Return the (x, y) coordinate for the center point of the cell that contains the specified text.  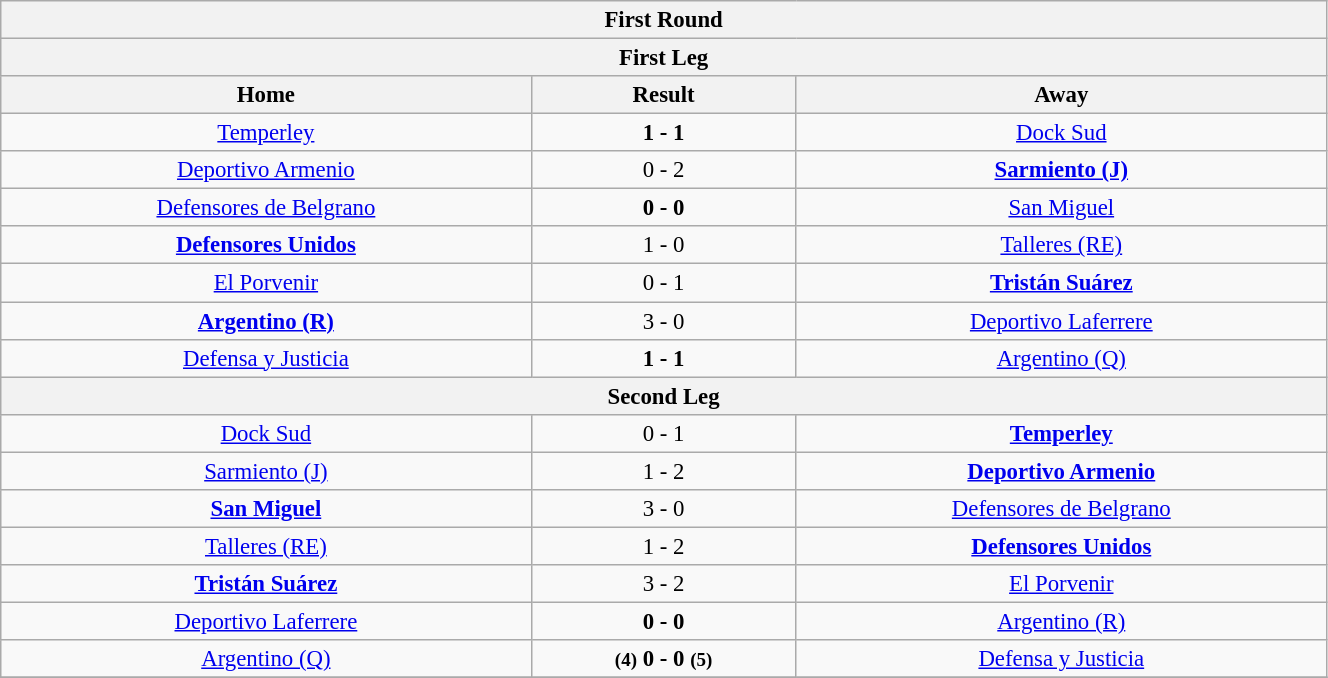
Home (266, 95)
0 - 2 (664, 170)
(4) 0 - 0 (5) (664, 659)
Second Leg (664, 396)
1 - 0 (664, 245)
First Leg (664, 58)
First Round (664, 20)
Away (1061, 95)
3 - 2 (664, 584)
Result (664, 95)
